Capture the cell that displays the provided text and extract its (X, Y) central coordinate. 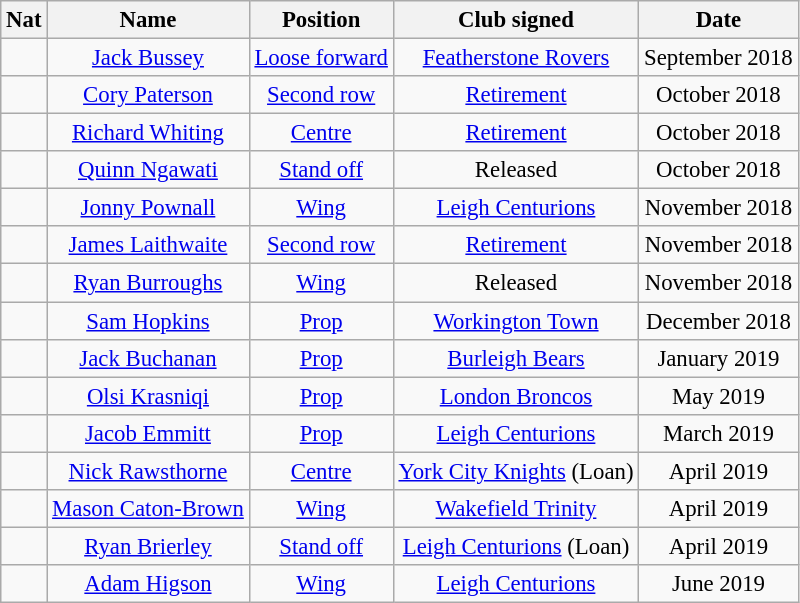
January 2019 (718, 358)
York City Knights (Loan) (516, 471)
Nick Rawsthorne (148, 471)
Wakefield Trinity (516, 509)
Workington Town (516, 321)
Jacob Emmitt (148, 433)
June 2019 (718, 584)
Adam Higson (148, 584)
Jack Buchanan (148, 358)
James Laithwaite (148, 245)
December 2018 (718, 321)
Jack Bussey (148, 58)
Name (148, 20)
Club signed (516, 20)
Nat (24, 20)
Featherstone Rovers (516, 58)
Quinn Ngawati (148, 170)
London Broncos (516, 396)
Burleigh Bears (516, 358)
Date (718, 20)
Ryan Brierley (148, 546)
May 2019 (718, 396)
Cory Paterson (148, 95)
Position (321, 20)
Loose forward (321, 58)
September 2018 (718, 58)
Leigh Centurions (Loan) (516, 546)
March 2019 (718, 433)
Ryan Burroughs (148, 283)
Sam Hopkins (148, 321)
Mason Caton-Brown (148, 509)
Jonny Pownall (148, 208)
Richard Whiting (148, 133)
Olsi Krasniqi (148, 396)
